Extract the [X, Y] coordinate from the center of the cell holding the provided text.  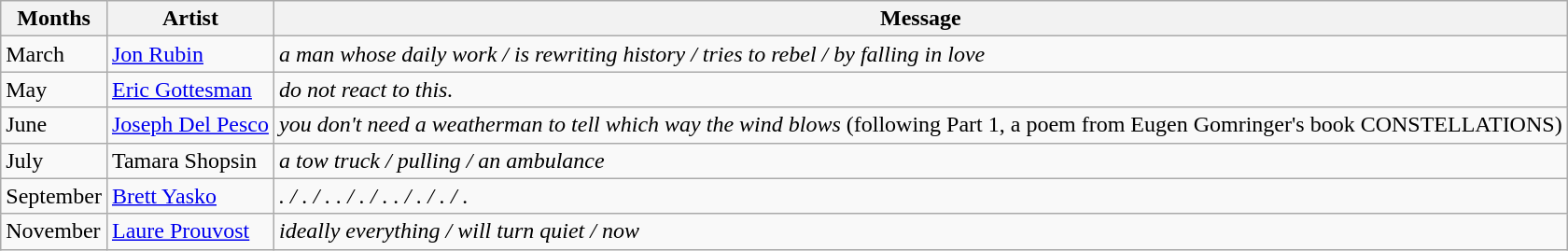
September [54, 196]
Message [920, 19]
Eric Gottesman [190, 90]
Jon Rubin [190, 54]
a man whose daily work / is rewriting history / tries to rebel / by falling in love [920, 54]
Tamara Shopsin [190, 160]
a tow truck / pulling / an ambulance [920, 160]
July [54, 160]
Laure Prouvost [190, 231]
March [54, 54]
you don't need a weatherman to tell which way the wind blows (following Part 1, a poem from Eugen Gomringer's book CONSTELLATIONS) [920, 125]
June [54, 125]
Artist [190, 19]
Brett Yasko [190, 196]
May [54, 90]
ideally everything / will turn quiet / now [920, 231]
do not react to this. [920, 90]
Months [54, 19]
Joseph Del Pesco [190, 125]
. / . / . . / . / . . / . / . / . [920, 196]
November [54, 231]
